Pinpoint the cell where the given text exists, returning its [X, Y] midpoint coordinate. 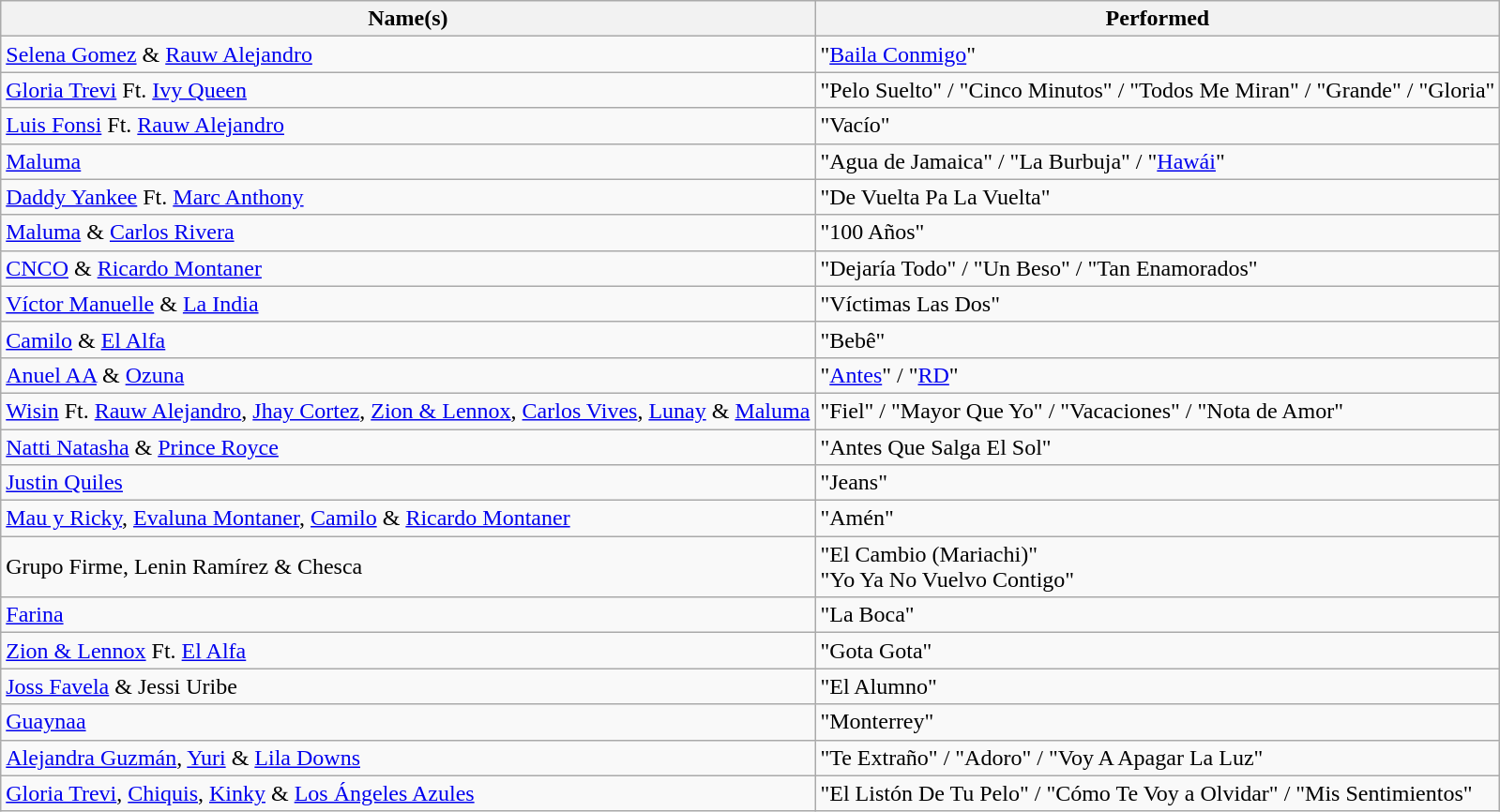
Wisin Ft. Rauw Alejandro, Jhay Cortez, Zion & Lennox, Carlos Vives, Lunay & Maluma [408, 411]
"Baila Conmigo" [1158, 54]
"De Vuelta Pa La Vuelta" [1158, 197]
Maluma [408, 161]
"Vacío" [1158, 126]
"Dejaría Todo" / "Un Beso" / "Tan Enamorados" [1158, 268]
"Fiel" / "Mayor Que Yo" / "Vacaciones" / "Nota de Amor" [1158, 411]
Justin Quiles [408, 483]
"El Cambio (Mariachi)""Yo Ya No Vuelvo Contigo" [1158, 566]
"Pelo Suelto" / "Cinco Minutos" / "Todos Me Miran" / "Grande" / "Gloria" [1158, 90]
"Amén" [1158, 519]
"Agua de Jamaica" / "La Burbuja" / "Hawái" [1158, 161]
"100 Años" [1158, 233]
Selena Gomez & Rauw Alejandro [408, 54]
Anuel AA & Ozuna [408, 375]
"Antes Que Salga El Sol" [1158, 447]
Daddy Yankee Ft. Marc Anthony [408, 197]
Guaynaa [408, 722]
"Te Extraño" / "Adoro" / "Voy A Apagar La Luz" [1158, 758]
Mau y Ricky, Evaluna Montaner, Camilo & Ricardo Montaner [408, 519]
"Antes" / "RD" [1158, 375]
Gloria Trevi, Chiquis, Kinky & Los Ángeles Azules [408, 793]
Víctor Manuelle & La India [408, 304]
"Jeans" [1158, 483]
Maluma & Carlos Rivera [408, 233]
Joss Favela & Jessi Uribe [408, 686]
Farina [408, 615]
"El Alumno" [1158, 686]
Grupo Firme, Lenin Ramírez & Chesca [408, 566]
"Bebê" [1158, 339]
"Víctimas Las Dos" [1158, 304]
Luis Fonsi Ft. Rauw Alejandro [408, 126]
Zion & Lennox Ft. El Alfa [408, 651]
"La Boca" [1158, 615]
Natti Natasha & Prince Royce [408, 447]
Alejandra Guzmán, Yuri & Lila Downs [408, 758]
Gloria Trevi Ft. Ivy Queen [408, 90]
"El Listón De Tu Pelo" / "Cómo Te Voy a Olvidar" / "Mis Sentimientos" [1158, 793]
"Gota Gota" [1158, 651]
Performed [1158, 19]
"Monterrey" [1158, 722]
CNCO & Ricardo Montaner [408, 268]
Camilo & El Alfa [408, 339]
Name(s) [408, 19]
